Detect which cell encompasses the target text, then output its [x, y] center coordinate. 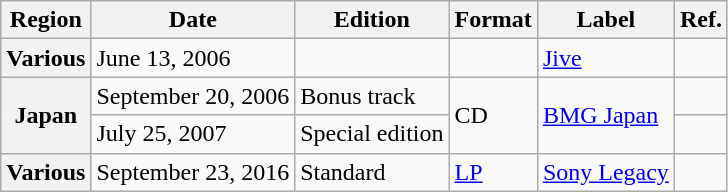
CD [493, 115]
Date [193, 20]
Region [46, 20]
September 20, 2006 [193, 96]
Standard [372, 172]
Edition [372, 20]
June 13, 2006 [193, 58]
Ref. [700, 20]
Sony Legacy [606, 172]
September 23, 2016 [193, 172]
Format [493, 20]
BMG Japan [606, 115]
Bonus track [372, 96]
July 25, 2007 [193, 134]
LP [493, 172]
Special edition [372, 134]
Label [606, 20]
Japan [46, 115]
Jive [606, 58]
